Locate the cell with the specified text and output its [x, y] center coordinate. 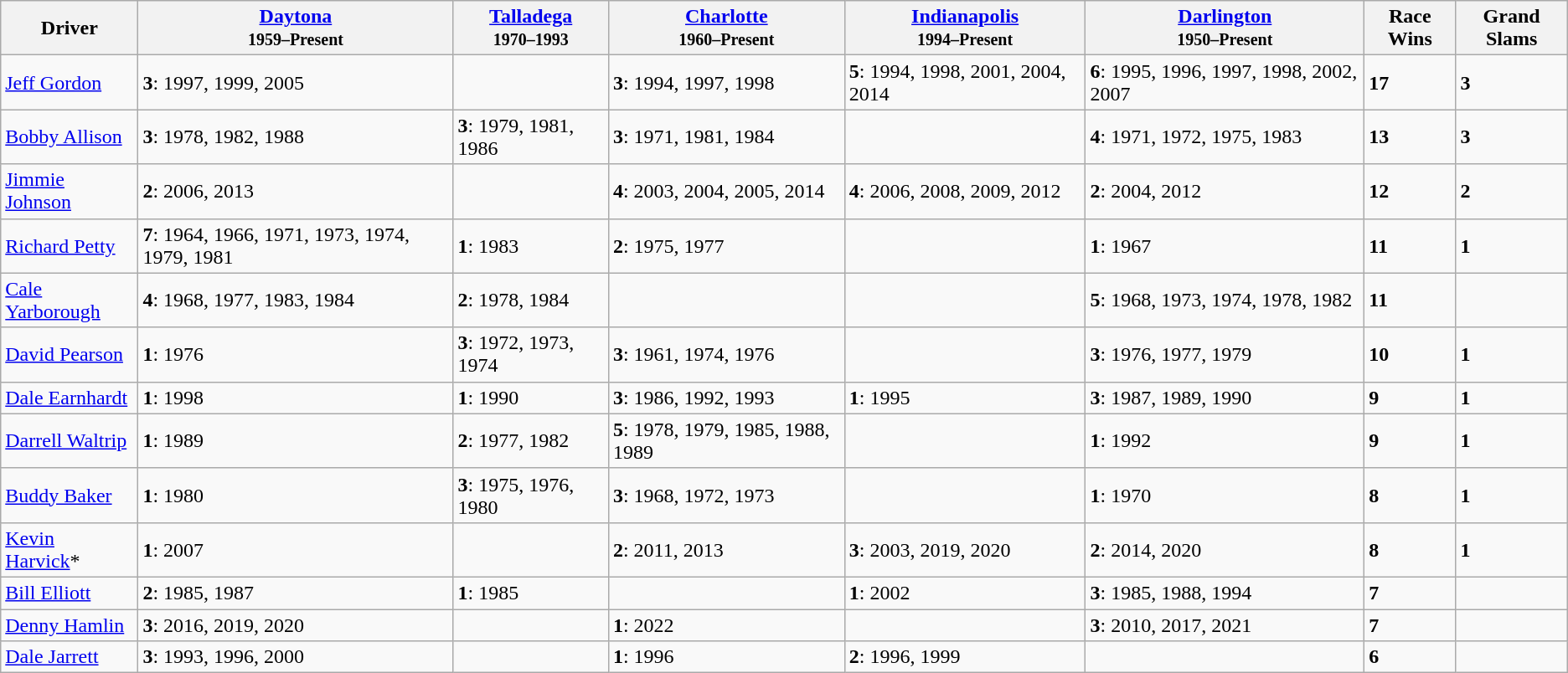
Kevin Harvick* [70, 549]
3: 1986, 1992, 1993 [726, 398]
Denny Hamlin [70, 625]
1: 1970 [1225, 496]
2: 2006, 2013 [296, 191]
1: 1990 [531, 398]
12 [1411, 191]
2: 1996, 1999 [965, 657]
Darrell Waltrip [70, 440]
3: 1993, 1996, 2000 [296, 657]
2: 2004, 2012 [1225, 191]
3: 1985, 1988, 1994 [1225, 593]
1: 2002 [965, 593]
2: 2011, 2013 [726, 549]
Buddy Baker [70, 496]
6: 1995, 1996, 1997, 1998, 2002, 2007 [1225, 82]
5: 1968, 1973, 1974, 1978, 1982 [1225, 300]
4: 1968, 1977, 1983, 1984 [296, 300]
Bobby Allison [70, 137]
1: 2022 [726, 625]
Jeff Gordon [70, 82]
17 [1411, 82]
3: 1961, 1974, 1976 [726, 355]
1: 1983 [531, 246]
3: 1997, 1999, 2005 [296, 82]
3: 2003, 2019, 2020 [965, 549]
2: 1985, 1987 [296, 593]
Daytona1959–Present [296, 28]
Charlotte1960–Present [726, 28]
4: 1971, 1972, 1975, 1983 [1225, 137]
1: 1989 [296, 440]
Indianapolis1994–Present [965, 28]
3: 1968, 1972, 1973 [726, 496]
1: 1985 [531, 593]
1: 1976 [296, 355]
Driver [70, 28]
1: 1995 [965, 398]
3: 1994, 1997, 1998 [726, 82]
5: 1994, 1998, 2001, 2004, 2014 [965, 82]
Jimmie Johnson [70, 191]
2 [1511, 191]
1: 1992 [1225, 440]
1: 1980 [296, 496]
Talladega1970–1993 [531, 28]
3: 2016, 2019, 2020 [296, 625]
Richard Petty [70, 246]
2: 1977, 1982 [531, 440]
Cale Yarborough [70, 300]
David Pearson [70, 355]
2: 2014, 2020 [1225, 549]
Dale Earnhardt [70, 398]
4: 2003, 2004, 2005, 2014 [726, 191]
Race Wins [1411, 28]
2: 1978, 1984 [531, 300]
1: 1996 [726, 657]
3: 1975, 1976, 1980 [531, 496]
6 [1411, 657]
3: 1979, 1981, 1986 [531, 137]
13 [1411, 137]
Grand Slams [1511, 28]
Dale Jarrett [70, 657]
Bill Elliott [70, 593]
1: 1998 [296, 398]
3: 1972, 1973, 1974 [531, 355]
5: 1978, 1979, 1985, 1988, 1989 [726, 440]
3: 1978, 1982, 1988 [296, 137]
7: 1964, 1966, 1971, 1973, 1974, 1979, 1981 [296, 246]
1: 2007 [296, 549]
4: 2006, 2008, 2009, 2012 [965, 191]
1: 1967 [1225, 246]
10 [1411, 355]
3: 1976, 1977, 1979 [1225, 355]
Darlington1950–Present [1225, 28]
3: 1971, 1981, 1984 [726, 137]
3: 2010, 2017, 2021 [1225, 625]
2: 1975, 1977 [726, 246]
3: 1987, 1989, 1990 [1225, 398]
